Identify which cell holds the provided text, then report its (x, y) central coordinate. 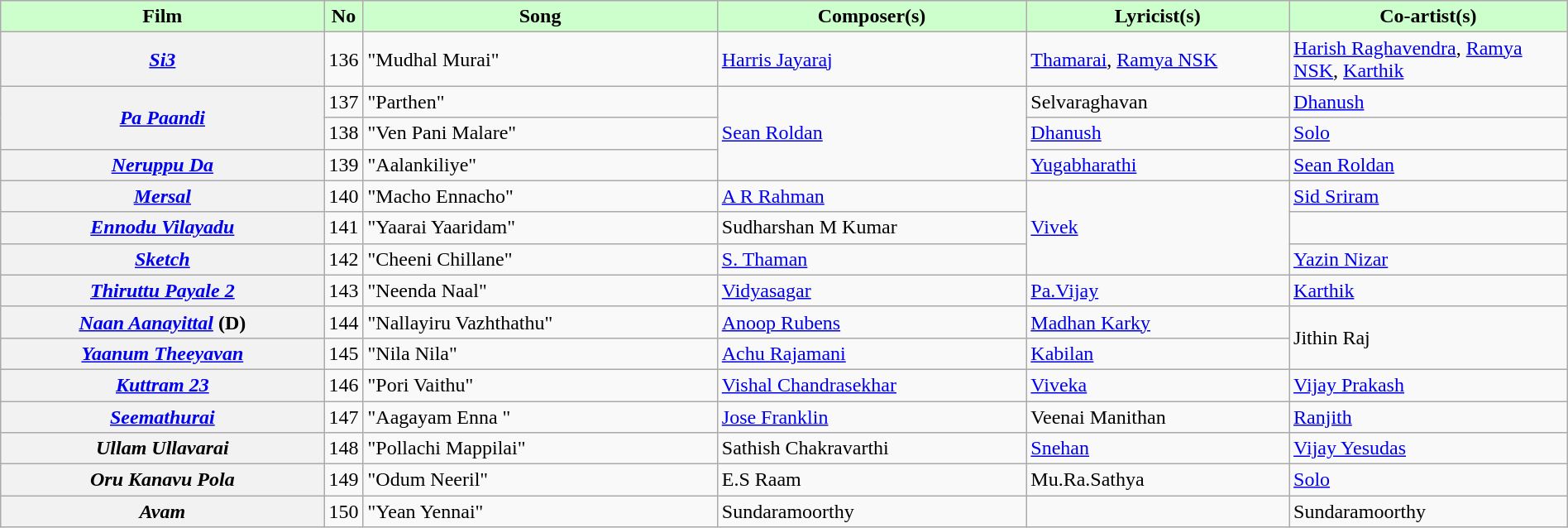
Veenai Manithan (1158, 416)
Sathish Chakravarthi (872, 449)
Jithin Raj (1429, 338)
Vijay Prakash (1429, 385)
Sudharshan M Kumar (872, 228)
"Aagayam Enna " (540, 416)
S. Thaman (872, 259)
141 (344, 228)
Jose Franklin (872, 416)
Sid Sriram (1429, 196)
"Parthen" (540, 102)
140 (344, 196)
Yazin Nizar (1429, 259)
Neruppu Da (162, 165)
"Odum Neeril" (540, 480)
Harris Jayaraj (872, 60)
Vidyasagar (872, 290)
Mersal (162, 196)
Kabilan (1158, 353)
"Nila Nila" (540, 353)
"Macho Ennacho" (540, 196)
144 (344, 322)
"Pori Vaithu" (540, 385)
147 (344, 416)
"Nallayiru Vazhthathu" (540, 322)
Vijay Yesudas (1429, 449)
Vishal Chandrasekhar (872, 385)
Naan Aanayittal (D) (162, 322)
149 (344, 480)
Viveka (1158, 385)
143 (344, 290)
146 (344, 385)
Yaanum Theeyavan (162, 353)
Ranjith (1429, 416)
Seemathurai (162, 416)
Madhan Karky (1158, 322)
E.S Raam (872, 480)
"Cheeni Chillane" (540, 259)
Pa Paandi (162, 118)
"Aalankiliye" (540, 165)
Harish Raghavendra, Ramya NSK, Karthik (1429, 60)
"Yaarai Yaaridam" (540, 228)
"Ven Pani Malare" (540, 133)
Kuttram 23 (162, 385)
Song (540, 17)
Avam (162, 511)
150 (344, 511)
138 (344, 133)
Mu.Ra.Sathya (1158, 480)
Vivek (1158, 228)
Yugabharathi (1158, 165)
"Yean Yennai" (540, 511)
Achu Rajamani (872, 353)
"Neenda Naal" (540, 290)
A R Rahman (872, 196)
142 (344, 259)
Co-artist(s) (1429, 17)
Ennodu Vilayadu (162, 228)
Thamarai, Ramya NSK (1158, 60)
Ullam Ullavarai (162, 449)
Snehan (1158, 449)
Sketch (162, 259)
No (344, 17)
Si3 (162, 60)
Thiruttu Payale 2 (162, 290)
Oru Kanavu Pola (162, 480)
"Pollachi Mappilai" (540, 449)
Karthik (1429, 290)
145 (344, 353)
Pa.Vijay (1158, 290)
Anoop Rubens (872, 322)
137 (344, 102)
Composer(s) (872, 17)
148 (344, 449)
"Mudhal Murai" (540, 60)
136 (344, 60)
Film (162, 17)
139 (344, 165)
Selvaraghavan (1158, 102)
Lyricist(s) (1158, 17)
